Detect which cell encompasses the target text, then output its (x, y) center coordinate. 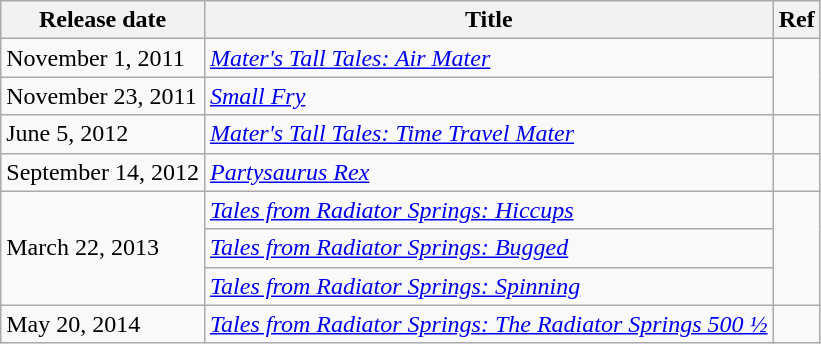
Title (488, 20)
Mater's Tall Tales: Time Travel Mater (488, 134)
May 20, 2014 (103, 324)
Partysaurus Rex (488, 172)
Tales from Radiator Springs: The Radiator Springs 500 ½ (488, 324)
September 14, 2012 (103, 172)
Tales from Radiator Springs: Bugged (488, 248)
Small Fry (488, 96)
June 5, 2012 (103, 134)
March 22, 2013 (103, 248)
Release date (103, 20)
Tales from Radiator Springs: Spinning (488, 286)
Tales from Radiator Springs: Hiccups (488, 210)
November 23, 2011 (103, 96)
Ref (796, 20)
Mater's Tall Tales: Air Mater (488, 58)
November 1, 2011 (103, 58)
